Return the [x, y] coordinate for the center point of the cell that contains the specified text.  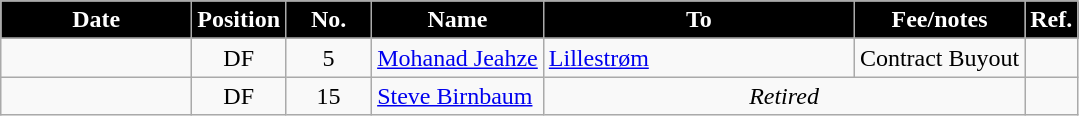
Mohanad Jeahze [458, 58]
Name [458, 20]
To [698, 20]
15 [329, 96]
Contract Buyout [939, 58]
No. [329, 20]
Date [96, 20]
Retired [784, 96]
5 [329, 58]
Fee/notes [939, 20]
Position [239, 20]
Steve Birnbaum [458, 96]
Lillestrøm [698, 58]
Ref. [1052, 20]
